Scan for the cell matching the given text and deliver its (X, Y) coordinate at center. 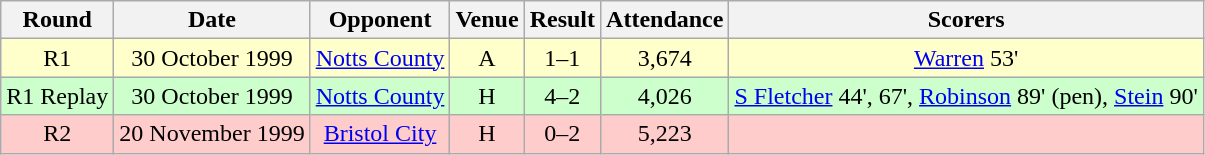
R2 (58, 134)
Scorers (966, 20)
5,223 (665, 134)
Bristol City (380, 134)
20 November 1999 (212, 134)
0–2 (562, 134)
Attendance (665, 20)
3,674 (665, 58)
Result (562, 20)
Date (212, 20)
S Fletcher 44', 67', Robinson 89' (pen), Stein 90' (966, 96)
Round (58, 20)
R1 (58, 58)
1–1 (562, 58)
Venue (487, 20)
R1 Replay (58, 96)
A (487, 58)
4–2 (562, 96)
4,026 (665, 96)
Warren 53' (966, 58)
Opponent (380, 20)
